Output the [X, Y] coordinate of the center of the cell containing the given text.  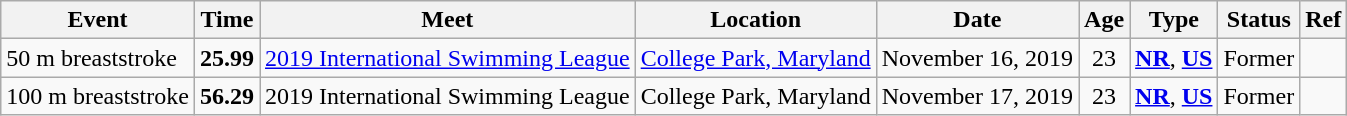
Ref [1324, 20]
Event [98, 20]
Type [1174, 20]
Status [1259, 20]
25.99 [226, 58]
November 16, 2019 [977, 58]
100 m breaststroke [98, 96]
50 m breaststroke [98, 58]
56.29 [226, 96]
November 17, 2019 [977, 96]
Location [756, 20]
Age [1104, 20]
Time [226, 20]
Date [977, 20]
Meet [448, 20]
